Identify which cell holds the provided text, then report its (X, Y) central coordinate. 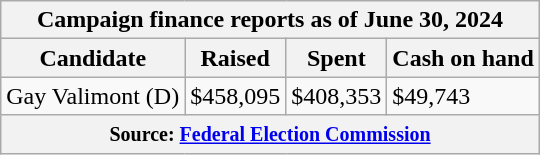
Raised (236, 58)
$458,095 (236, 96)
Cash on hand (463, 58)
Campaign finance reports as of June 30, 2024 (270, 20)
Candidate (93, 58)
$408,353 (336, 96)
Spent (336, 58)
Gay Valimont (D) (93, 96)
$49,743 (463, 96)
Source: Federal Election Commission (270, 134)
